For the text-containing cell, return its midpoint in (X, Y) coordinate format. 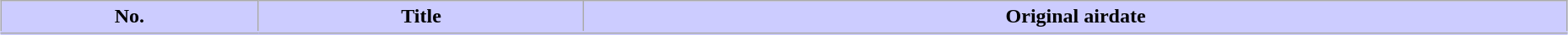
Title (421, 17)
No. (130, 17)
Original airdate (1075, 17)
